Capture the cell that displays the provided text and extract its [x, y] central coordinate. 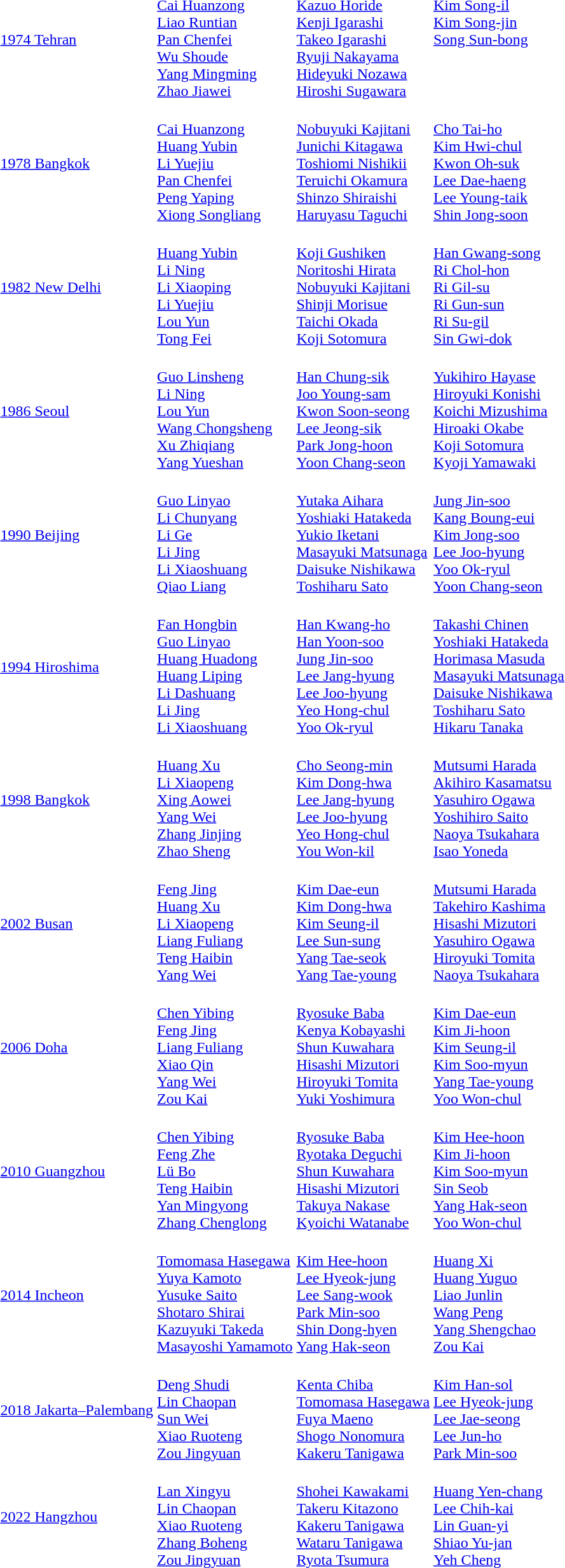
Han Kwang-hoHan Yoon-sooJung Jin-sooLee Jang-hyungLee Joo-hyungYeo Hong-chulYoo Ok-ryul [364, 667]
Yutaka AiharaYoshiaki HatakedaYukio IketaniMasayuki MatsunagaDaisuke NishikawaToshiharu Sato [364, 535]
Tomomasa HasegawaYuya KamotoYusuke SaitoShotaro ShiraiKazuyuki TakedaMasayoshi Yamamoto [225, 1295]
Chen YibingFeng ZheLü BoTeng HaibinYan MingyongZhang Chenglong [225, 1171]
Deng ShudiLin ChaopanSun WeiXiao RuotengZou Jingyuan [225, 1410]
Cai HuanzongHuang YubinLi YuejiuPan ChenfeiPeng YapingXiong Songliang [225, 163]
Feng JingHuang XuLi XiaopengLiang FuliangTeng HaibinYang Wei [225, 923]
Kenta ChibaTomomasa HasegawaFuya MaenoShogo NonomuraKakeru Tanigawa [364, 1410]
Koji GushikenNoritoshi HirataNobuyuki KajitaniShinji MorisueTaichi OkadaKoji Sotomura [364, 287]
Nobuyuki KajitaniJunichi KitagawaToshiomi NishikiiTeruichi OkamuraShinzo ShiraishiHaruyasu Taguchi [364, 163]
Ryosuke BabaRyotaka DeguchiShun KuwaharaHisashi MizutoriTakuya NakaseKyoichi Watanabe [364, 1171]
Cho Seong-minKim Dong-hwaLee Jang-hyungLee Joo-hyungYeo Hong-chulYou Won-kil [364, 800]
Kim Hee-hoonLee Hyeok-jungLee Sang-wookPark Min-sooShin Dong-hyenYang Hak-seon [364, 1295]
Guo LinshengLi NingLou YunWang ChongshengXu ZhiqiangYang Yueshan [225, 411]
Guo LinyaoLi ChunyangLi GeLi JingLi XiaoshuangQiao Liang [225, 535]
Huang XuLi XiaopengXing AoweiYang WeiZhang JinjingZhao Sheng [225, 800]
Kim Dae-eunKim Dong-hwaKim Seung-ilLee Sun-sungYang Tae-seokYang Tae-young [364, 923]
Chen YibingFeng JingLiang FuliangXiao QinYang WeiZou Kai [225, 1047]
Huang YubinLi NingLi XiaopingLi YuejiuLou YunTong Fei [225, 287]
Ryosuke BabaKenya KobayashiShun KuwaharaHisashi MizutoriHiroyuki TomitaYuki Yoshimura [364, 1047]
Fan HongbinGuo LinyaoHuang HuadongHuang LipingLi DashuangLi JingLi Xiaoshuang [225, 667]
Han Chung-sikJoo Young-samKwon Soon-seongLee Jeong-sikPark Jong-hoonYoon Chang-seon [364, 411]
